Extract the (x, y) coordinate from the center of the cell holding the provided text.  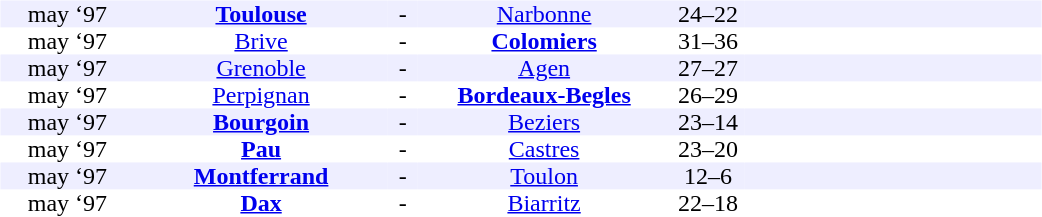
Grenoble (260, 68)
23–20 (708, 150)
24–22 (708, 14)
Bordeaux-Begles (544, 96)
Toulouse (260, 14)
31–36 (708, 42)
12–6 (708, 176)
Castres (544, 150)
Montferrand (260, 176)
Bourgoin (260, 122)
22–18 (708, 204)
26–29 (708, 96)
Brive (260, 42)
Biarritz (544, 204)
Toulon (544, 176)
Perpignan (260, 96)
Agen (544, 68)
Pau (260, 150)
23–14 (708, 122)
Narbonne (544, 14)
Beziers (544, 122)
Dax (260, 204)
Colomiers (544, 42)
27–27 (708, 68)
